Pinpoint the cell where the given text exists, returning its [x, y] midpoint coordinate. 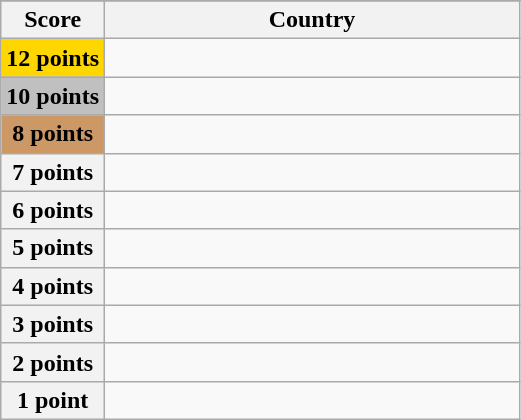
2 points [53, 362]
7 points [53, 172]
Score [53, 20]
Country [312, 20]
5 points [53, 248]
8 points [53, 134]
1 point [53, 400]
3 points [53, 324]
10 points [53, 96]
6 points [53, 210]
12 points [53, 58]
4 points [53, 286]
